Search for the cell housing the specified text and yield its (x, y) center coordinate. 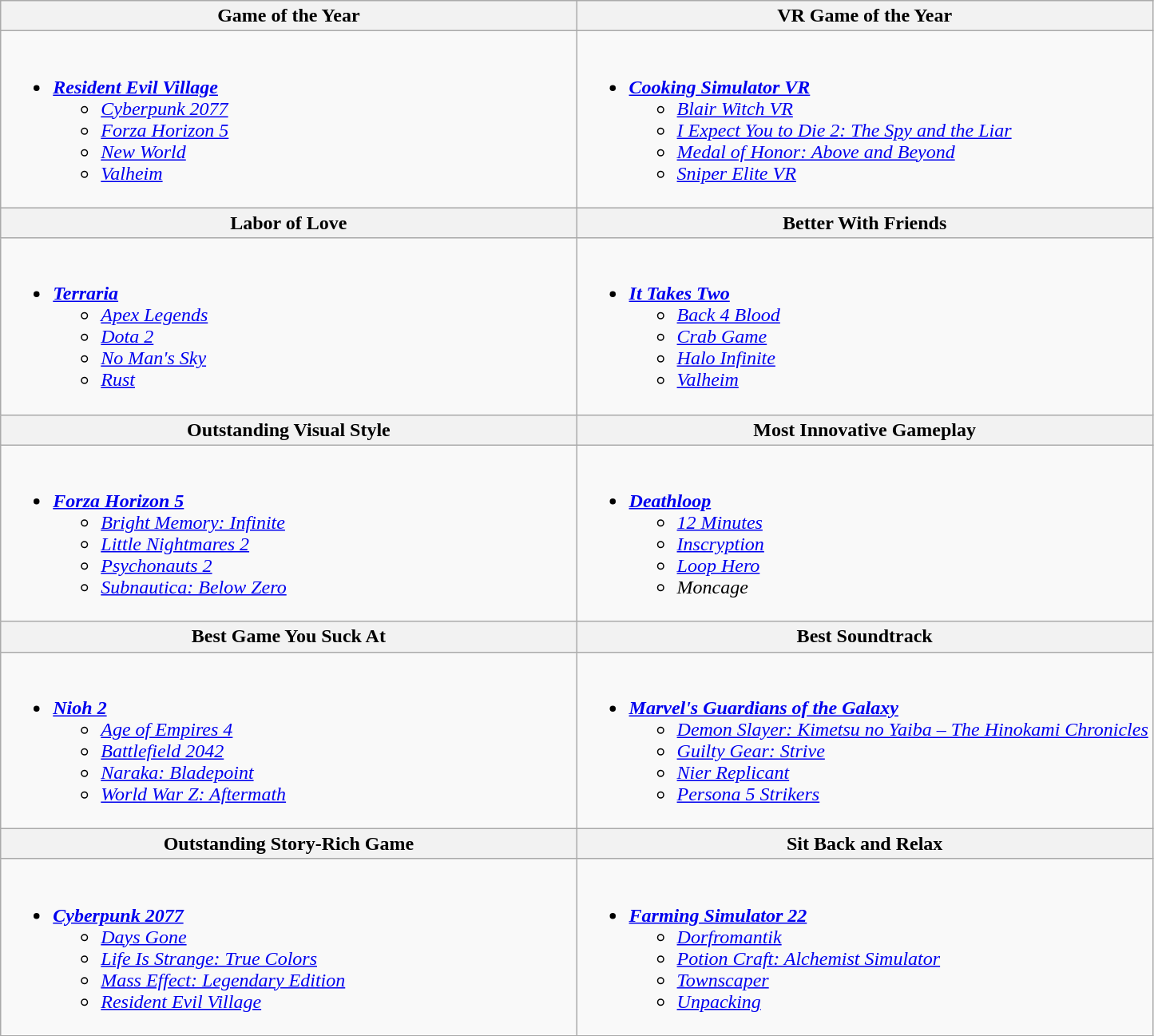
Game of the Year (289, 16)
Resident Evil VillageCyberpunk 2077Forza Horizon 5New WorldValheim (289, 120)
Sit Back and Relax (864, 843)
Cooking Simulator VRBlair Witch VRI Expect You to Die 2: The Spy and the LiarMedal of Honor: Above and BeyondSniper Elite VR (864, 120)
Farming Simulator 22DorfromantikPotion Craft: Alchemist SimulatorTownscaperUnpacking (864, 947)
Outstanding Story-Rich Game (289, 843)
Cyberpunk 2077Days GoneLife Is Strange: True ColorsMass Effect: Legendary EditionResident Evil Village (289, 947)
Best Soundtrack (864, 637)
Deathloop12 MinutesInscryptionLoop HeroMoncage (864, 534)
Forza Horizon 5Bright Memory: InfiniteLittle Nightmares 2Psychonauts 2Subnautica: Below Zero (289, 534)
Best Game You Suck At (289, 637)
Outstanding Visual Style (289, 430)
TerrariaApex LegendsDota 2No Man's SkyRust (289, 326)
Nioh 2Age of Empires 4Battlefield 2042Naraka: BladepointWorld War Z: Aftermath (289, 740)
Better With Friends (864, 223)
Labor of Love (289, 223)
Marvel's Guardians of the GalaxyDemon Slayer: Kimetsu no Yaiba – The Hinokami ChroniclesGuilty Gear: StriveNier ReplicantPersona 5 Strikers (864, 740)
Most Innovative Gameplay (864, 430)
VR Game of the Year (864, 16)
It Takes TwoBack 4 BloodCrab GameHalo InfiniteValheim (864, 326)
